Detect which cell encompasses the target text, then output its (x, y) center coordinate. 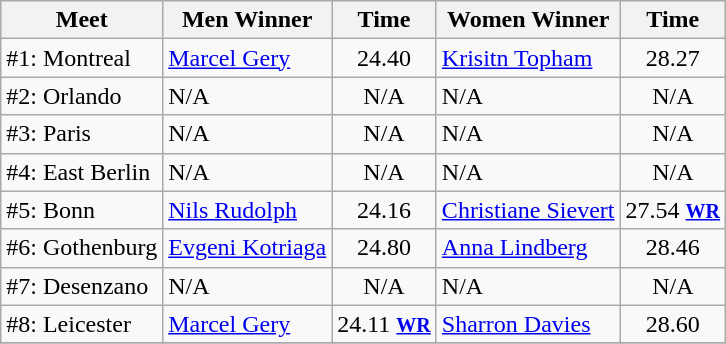
Anna Lindberg (528, 248)
Meet (82, 20)
Evgeni Kotriaga (248, 248)
24.11 WR (384, 324)
24.80 (384, 248)
#6: Gothenburg (82, 248)
Men Winner (248, 20)
#1: Montreal (82, 58)
27.54 WR (673, 210)
#2: Orlando (82, 96)
Krisitn Topham (528, 58)
28.46 (673, 248)
Christiane Sievert (528, 210)
#5: Bonn (82, 210)
#8: Leicester (82, 324)
28.60 (673, 324)
Nils Rudolph (248, 210)
24.16 (384, 210)
#4: East Berlin (82, 172)
24.40 (384, 58)
#7: Desenzano (82, 286)
28.27 (673, 58)
Sharron Davies (528, 324)
Women Winner (528, 20)
#3: Paris (82, 134)
